Determine the (X, Y) coordinate at the center of the cell enclosing the given text.  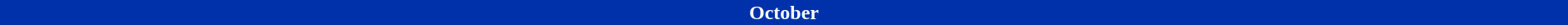
October (784, 12)
